Return [x, y] of the center of cell containing provided text 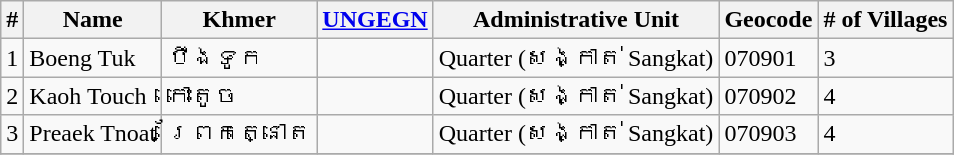
# of Villages [886, 20]
កោះតូច [240, 96]
បឹងទូក [240, 58]
Preaek Tnoat [93, 134]
# [12, 20]
070902 [768, 96]
Administrative Unit [576, 20]
Geocode [768, 20]
Name [93, 20]
UNGEGN [375, 20]
Boeng Tuk [93, 58]
Kaoh Touch [93, 96]
070901 [768, 58]
Khmer [240, 20]
070903 [768, 134]
2 [12, 96]
ព្រែកត្នោត [240, 134]
1 [12, 58]
